Return (X, Y) of the center of cell containing provided text 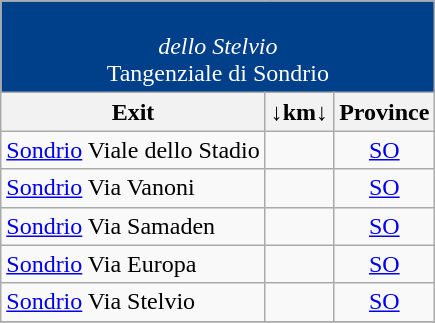
Province (384, 112)
Sondrio Via Samaden (133, 226)
↓km↓ (299, 112)
Sondrio Via Stelvio (133, 302)
Sondrio Via Vanoni (133, 188)
Sondrio Viale dello Stadio (133, 150)
dello StelvioTangenziale di Sondrio (218, 47)
Exit (133, 112)
Sondrio Via Europa (133, 264)
